Output the (x, y) coordinate of the center of the cell containing the given text.  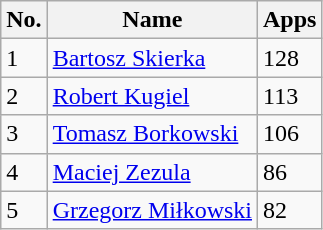
4 (24, 172)
Maciej Zezula (152, 172)
Tomasz Borkowski (152, 134)
Robert Kugiel (152, 96)
No. (24, 20)
Apps (290, 20)
Grzegorz Miłkowski (152, 210)
106 (290, 134)
128 (290, 58)
Name (152, 20)
113 (290, 96)
1 (24, 58)
Bartosz Skierka (152, 58)
2 (24, 96)
86 (290, 172)
5 (24, 210)
3 (24, 134)
82 (290, 210)
